Provide the (X, Y) coordinate of the cell's center where the given text is located.  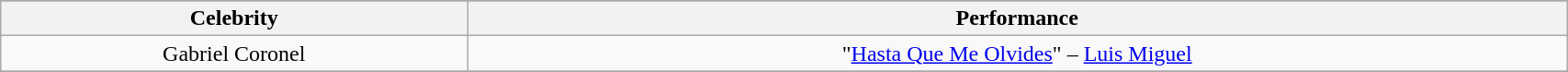
Performance (1018, 18)
Celebrity (234, 18)
"Hasta Que Me Olvides" – Luis Miguel (1018, 54)
Gabriel Coronel (234, 54)
